Detect which cell encompasses the target text, then output its [x, y] center coordinate. 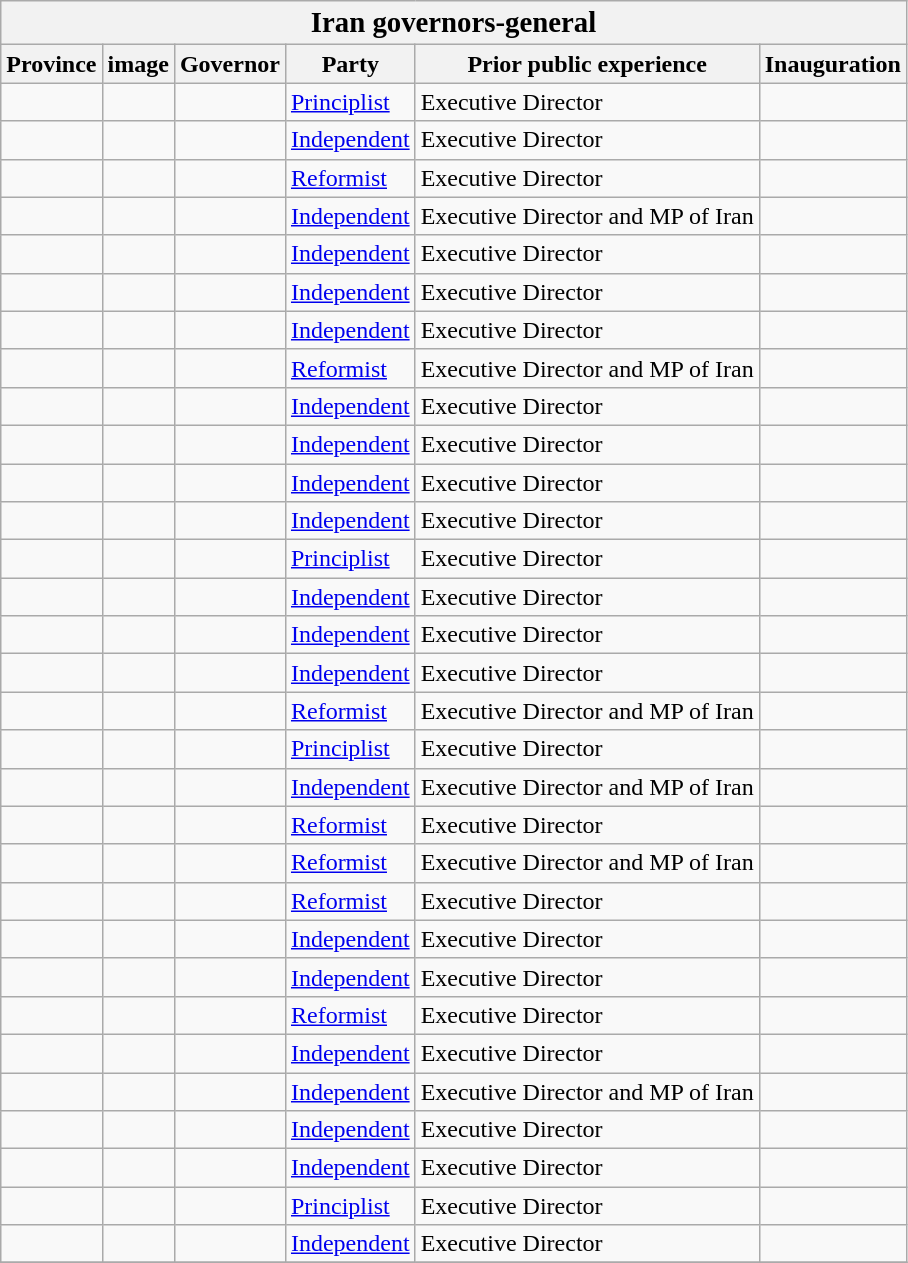
Governor [230, 64]
image [138, 64]
Party [350, 64]
Iran governors-general [454, 23]
Prior public experience [587, 64]
Inauguration [832, 64]
Province [52, 64]
